Locate the cell with the specified text and output its (X, Y) center coordinate. 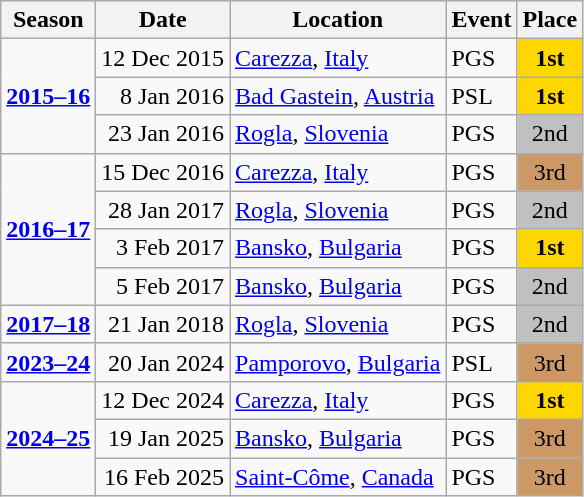
Bad Gastein, Austria (338, 96)
23 Jan 2016 (163, 134)
Place (550, 20)
Pamporovo, Bulgaria (338, 362)
21 Jan 2018 (163, 324)
20 Jan 2024 (163, 362)
19 Jan 2025 (163, 438)
12 Dec 2015 (163, 58)
5 Feb 2017 (163, 286)
2024–25 (48, 438)
2016–17 (48, 229)
Event (482, 20)
Saint-Côme, Canada (338, 477)
12 Dec 2024 (163, 400)
28 Jan 2017 (163, 210)
2017–18 (48, 324)
8 Jan 2016 (163, 96)
15 Dec 2016 (163, 172)
16 Feb 2025 (163, 477)
Date (163, 20)
3 Feb 2017 (163, 248)
2023–24 (48, 362)
Location (338, 20)
Season (48, 20)
2015–16 (48, 96)
